Extract the [X, Y] coordinate from the center of the cell holding the provided text.  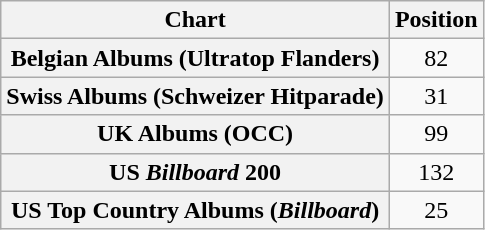
25 [436, 210]
132 [436, 172]
82 [436, 58]
31 [436, 96]
Chart [196, 20]
99 [436, 134]
UK Albums (OCC) [196, 134]
US Billboard 200 [196, 172]
Belgian Albums (Ultratop Flanders) [196, 58]
US Top Country Albums (Billboard) [196, 210]
Position [436, 20]
Swiss Albums (Schweizer Hitparade) [196, 96]
